Capture the cell that displays the provided text and extract its [X, Y] central coordinate. 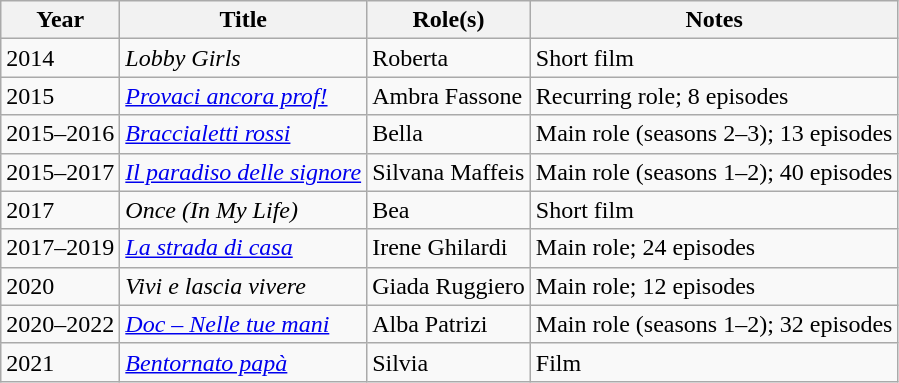
Notes [714, 20]
Doc – Nelle tue mani [244, 324]
Film [714, 362]
Vivi e lascia vivere [244, 286]
Lobby Girls [244, 58]
2015–2016 [60, 134]
Bella [449, 134]
2014 [60, 58]
2015 [60, 96]
Braccialetti rossi [244, 134]
2020 [60, 286]
Irene Ghilardi [449, 248]
Giada Ruggiero [449, 286]
Main role; 24 episodes [714, 248]
Main role (seasons 1–2); 40 episodes [714, 172]
2015–2017 [60, 172]
La strada di casa [244, 248]
Il paradiso delle signore [244, 172]
Role(s) [449, 20]
Roberta [449, 58]
Once (In My Life) [244, 210]
Main role (seasons 1–2); 32 episodes [714, 324]
2020–2022 [60, 324]
2017–2019 [60, 248]
2017 [60, 210]
Year [60, 20]
Main role; 12 episodes [714, 286]
Bentornato papà [244, 362]
Bea [449, 210]
Silvia [449, 362]
Silvana Maffeis [449, 172]
Main role (seasons 2–3); 13 episodes [714, 134]
Title [244, 20]
Provaci ancora prof! [244, 96]
Ambra Fassone [449, 96]
Alba Patrizi [449, 324]
Recurring role; 8 episodes [714, 96]
2021 [60, 362]
